Output the [X, Y] coordinate of the center of the cell containing the given text.  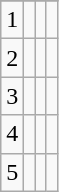
3 [12, 96]
4 [12, 134]
5 [12, 172]
1 [12, 20]
2 [12, 58]
